From the cell containing the given text, extract its center point as (x, y) coordinate. 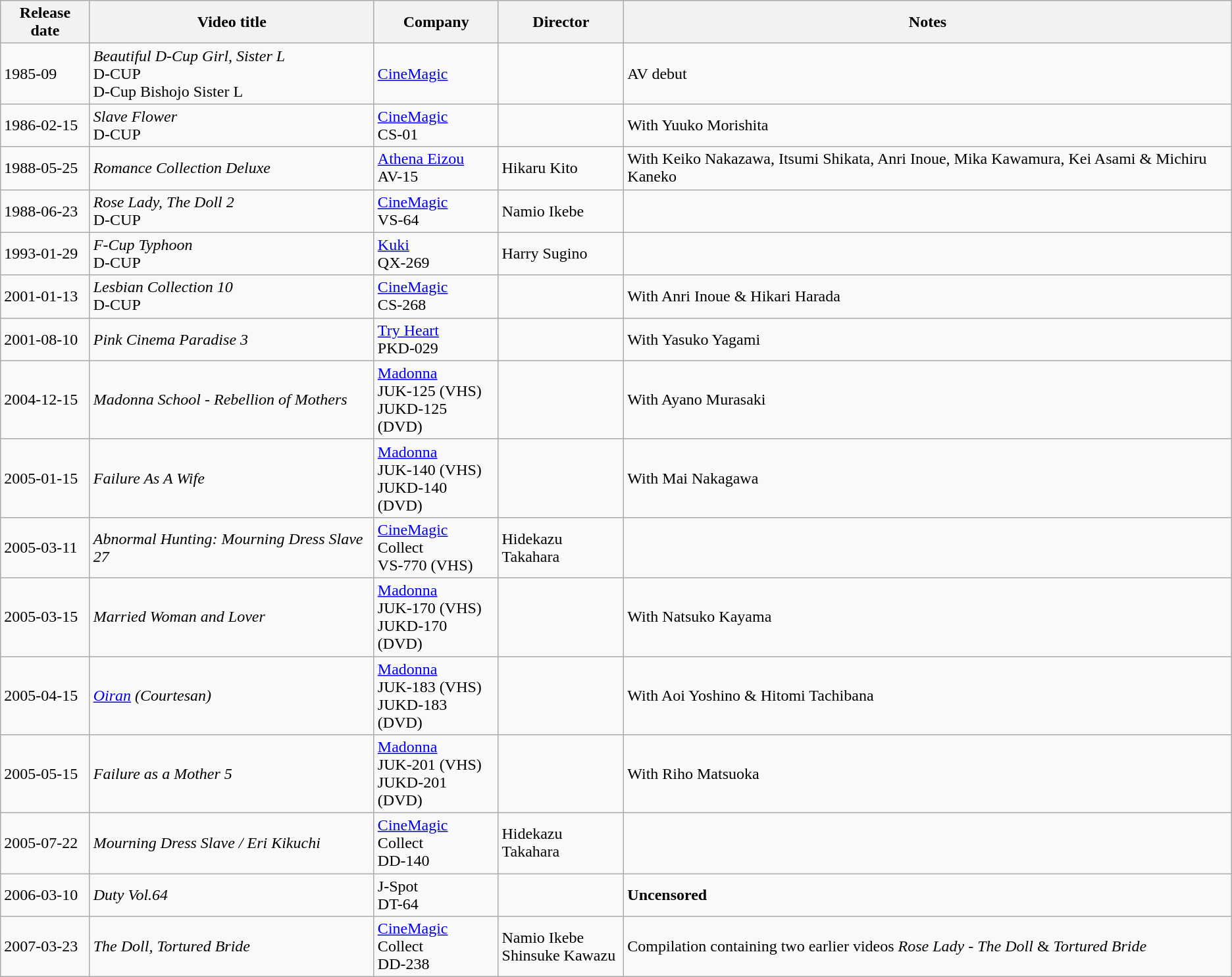
Notes (928, 22)
With Yuuko Morishita (928, 125)
MadonnaJUK-140 (VHS)JUKD-140 (DVD) (436, 478)
Pink Cinema Paradise 3 (232, 339)
Hikaru Kito (561, 168)
1988-06-23 (45, 211)
Oiran (Courtesan) (232, 696)
CineMagicCS-01 (436, 125)
With Natsuko Kayama (928, 617)
2005-04-15 (45, 696)
CineMagic CollectDD-140 (436, 843)
CineMagic CollectVS-770 (VHS) (436, 547)
Failure As A Wife (232, 478)
MadonnaJUK-170 (VHS)JUKD-170 (DVD) (436, 617)
1988-05-25 (45, 168)
2001-08-10 (45, 339)
Company (436, 22)
2004-12-15 (45, 400)
CineMagic (436, 74)
1985-09 (45, 74)
Abnormal Hunting: Mourning Dress Slave 27 (232, 547)
2005-03-11 (45, 547)
Mourning Dress Slave / Eri Kikuchi (232, 843)
Slave FlowerD-CUP (232, 125)
1993-01-29 (45, 254)
CineMagicVS-64 (436, 211)
With Anri Inoue & Hikari Harada (928, 296)
Harry Sugino (561, 254)
J-SpotDT-64 (436, 895)
MadonnaJUK-125 (VHS)JUKD-125 (DVD) (436, 400)
With Mai Nakagawa (928, 478)
Married Woman and Lover (232, 617)
The Doll, Tortured Bride (232, 947)
Duty Vol.64 (232, 895)
With Aoi Yoshino & Hitomi Tachibana (928, 696)
2006-03-10 (45, 895)
2007-03-23 (45, 947)
Namio Ikebe (561, 211)
Video title (232, 22)
Namio IkebeShinsuke Kawazu (561, 947)
1986-02-15 (45, 125)
Failure as a Mother 5 (232, 774)
AV debut (928, 74)
Release date (45, 22)
2005-03-15 (45, 617)
2005-01-15 (45, 478)
2001-01-13 (45, 296)
With Riho Matsuoka (928, 774)
Romance Collection Deluxe (232, 168)
Compilation containing two earlier videos Rose Lady - The Doll & Tortured Bride (928, 947)
CineMagic CollectDD-238 (436, 947)
KukiQX-269 (436, 254)
MadonnaJUK-183 (VHS)JUKD-183 (DVD) (436, 696)
With Ayano Murasaki (928, 400)
Rose Lady, The Doll 2D-CUP (232, 211)
Madonna School - Rebellion of Mothers (232, 400)
With Keiko Nakazawa, Itsumi Shikata, Anri Inoue, Mika Kawamura, Kei Asami & Michiru Kaneko (928, 168)
Try HeartPKD-029 (436, 339)
CineMagicCS-268 (436, 296)
Lesbian Collection 10D-CUP (232, 296)
F-Cup TyphoonD-CUP (232, 254)
2005-05-15 (45, 774)
Athena EizouAV-15 (436, 168)
2005-07-22 (45, 843)
MadonnaJUK-201 (VHS)JUKD-201 (DVD) (436, 774)
With Yasuko Yagami (928, 339)
Beautiful D-Cup Girl, Sister LD-CUPD-Cup Bishojo Sister L (232, 74)
Director (561, 22)
Uncensored (928, 895)
